Scan for the cell matching the given text and deliver its [X, Y] coordinate at center. 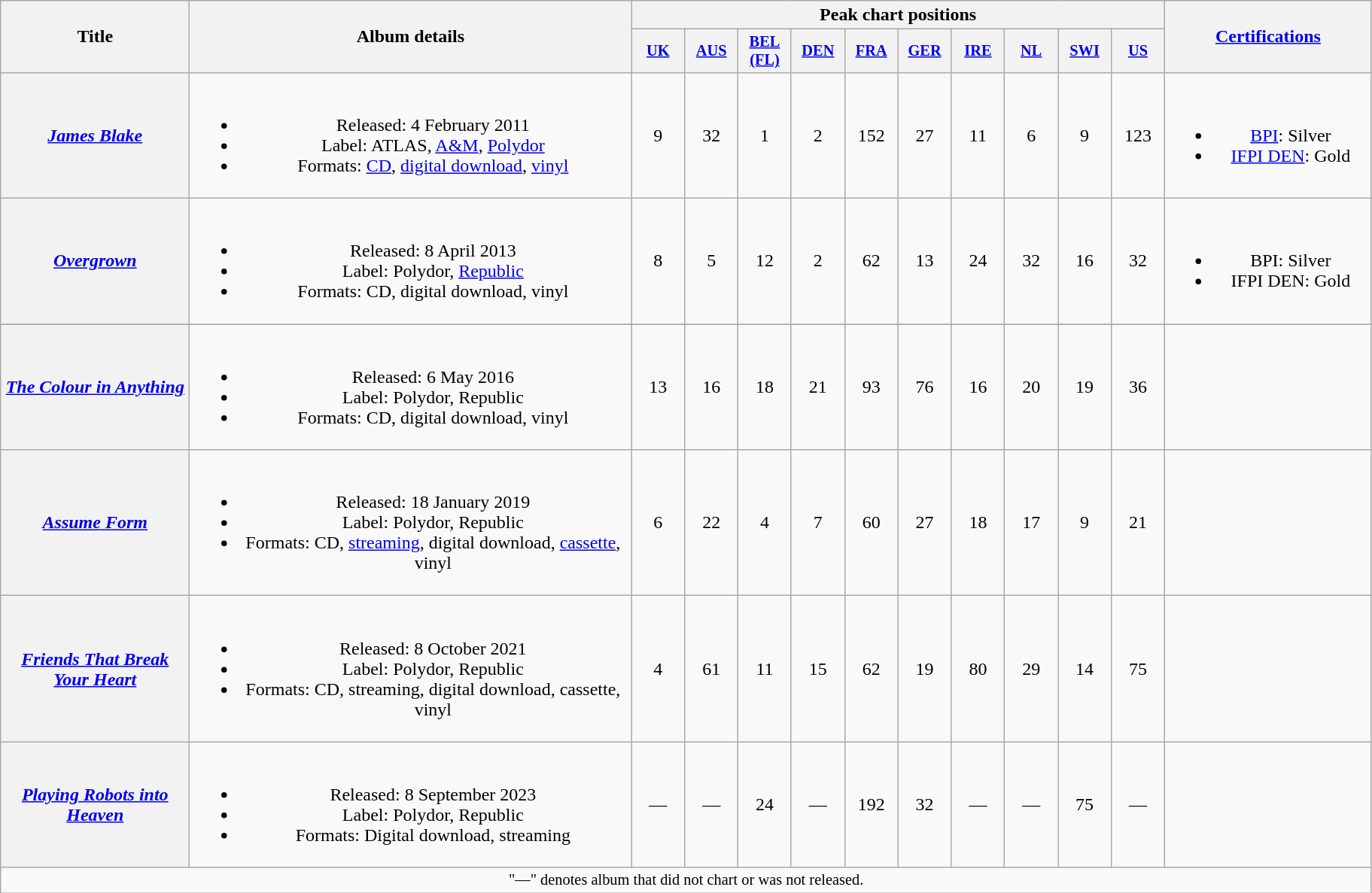
Released: 8 April 2013Label: Polydor, RepublicFormats: CD, digital download, vinyl [411, 262]
93 [872, 387]
7 [817, 523]
1 [765, 135]
BEL(FL) [765, 51]
UK [658, 51]
NL [1031, 51]
IRE [978, 51]
Playing Robots into Heaven [95, 805]
12 [765, 262]
Released: 6 May 2016Label: Polydor, RepublicFormats: CD, digital download, vinyl [411, 387]
15 [817, 669]
17 [1031, 523]
29 [1031, 669]
GER [924, 51]
123 [1138, 135]
22 [712, 523]
152 [872, 135]
14 [1085, 669]
AUS [712, 51]
Friends That Break Your Heart [95, 669]
Assume Form [95, 523]
5 [712, 262]
Released: 4 February 2011Label: ATLAS, A&M, PolydorFormats: CD, digital download, vinyl [411, 135]
James Blake [95, 135]
61 [712, 669]
"—" denotes album that did not chart or was not released. [686, 880]
DEN [817, 51]
80 [978, 669]
Certifications [1267, 37]
36 [1138, 387]
Released: 8 September 2023Label: Polydor, RepublicFormats: Digital download, streaming [411, 805]
The Colour in Anything [95, 387]
US [1138, 51]
8 [658, 262]
76 [924, 387]
Overgrown [95, 262]
Album details [411, 37]
20 [1031, 387]
Peak chart positions [899, 15]
SWI [1085, 51]
192 [872, 805]
FRA [872, 51]
Released: 18 January 2019Label: Polydor, RepublicFormats: CD, streaming, digital download, cassette, vinyl [411, 523]
60 [872, 523]
Title [95, 37]
Released: 8 October 2021Label: Polydor, RepublicFormats: CD, streaming, digital download, cassette, vinyl [411, 669]
